Return the (x, y) coordinate for the center point of the cell that contains the specified text.  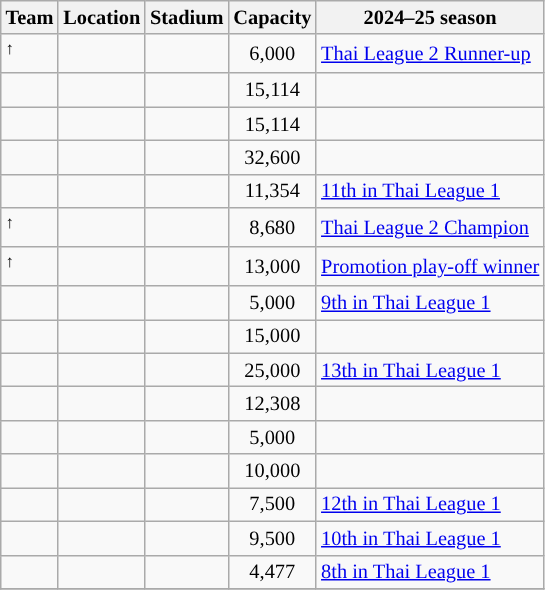
Capacity (272, 17)
7,500 (272, 504)
13th in Thai League 1 (430, 370)
Promotion play-off winner (430, 266)
6,000 (272, 54)
32,600 (272, 157)
8,680 (272, 228)
9,500 (272, 538)
11,354 (272, 191)
12,308 (272, 403)
10,000 (272, 471)
8th in Thai League 1 (430, 572)
15,000 (272, 336)
25,000 (272, 370)
13,000 (272, 266)
12th in Thai League 1 (430, 504)
10th in Thai League 1 (430, 538)
9th in Thai League 1 (430, 302)
Thai League 2 Runner-up (430, 54)
2024–25 season (430, 17)
4,477 (272, 572)
11th in Thai League 1 (430, 191)
Team (30, 17)
Stadium (186, 17)
Location (102, 17)
Thai League 2 Champion (430, 228)
